Output the [x, y] coordinate of the center of the cell containing the given text.  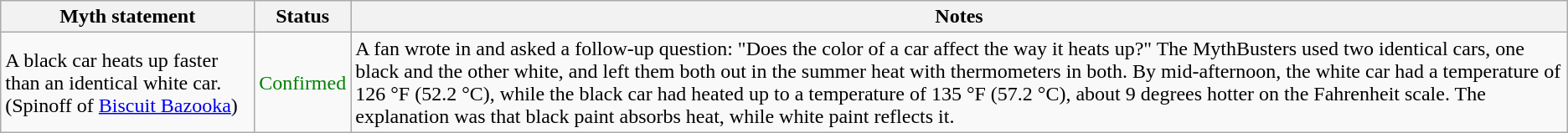
Confirmed [303, 82]
Status [303, 17]
Notes [960, 17]
A black car heats up faster than an identical white car. (Spinoff of Biscuit Bazooka) [127, 82]
Myth statement [127, 17]
